Capture the cell that displays the provided text and extract its [x, y] central coordinate. 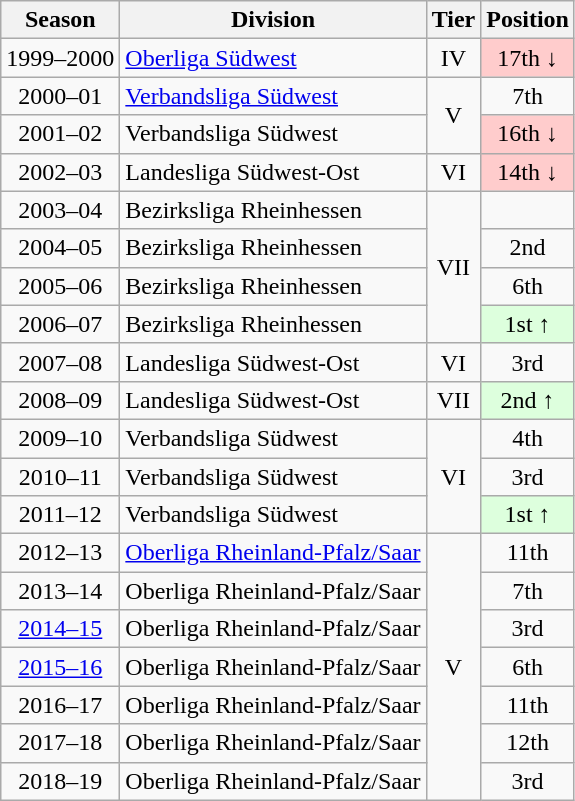
2011–12 [60, 515]
2017–18 [60, 743]
Position [528, 20]
4th [528, 438]
Season [60, 20]
2nd [528, 248]
2001–02 [60, 134]
Oberliga Südwest [273, 58]
2014–15 [60, 629]
2004–05 [60, 248]
2006–07 [60, 324]
2007–08 [60, 362]
2003–04 [60, 210]
17th ↓ [528, 58]
2009–10 [60, 438]
2010–11 [60, 477]
2008–09 [60, 400]
IV [454, 58]
Tier [454, 20]
2018–19 [60, 781]
2012–13 [60, 553]
12th [528, 743]
2016–17 [60, 705]
2015–16 [60, 667]
2nd ↑ [528, 400]
1999–2000 [60, 58]
14th ↓ [528, 172]
2005–06 [60, 286]
Division [273, 20]
2000–01 [60, 96]
2013–14 [60, 591]
2002–03 [60, 172]
16th ↓ [528, 134]
